Return (X, Y) of the center of cell containing provided text 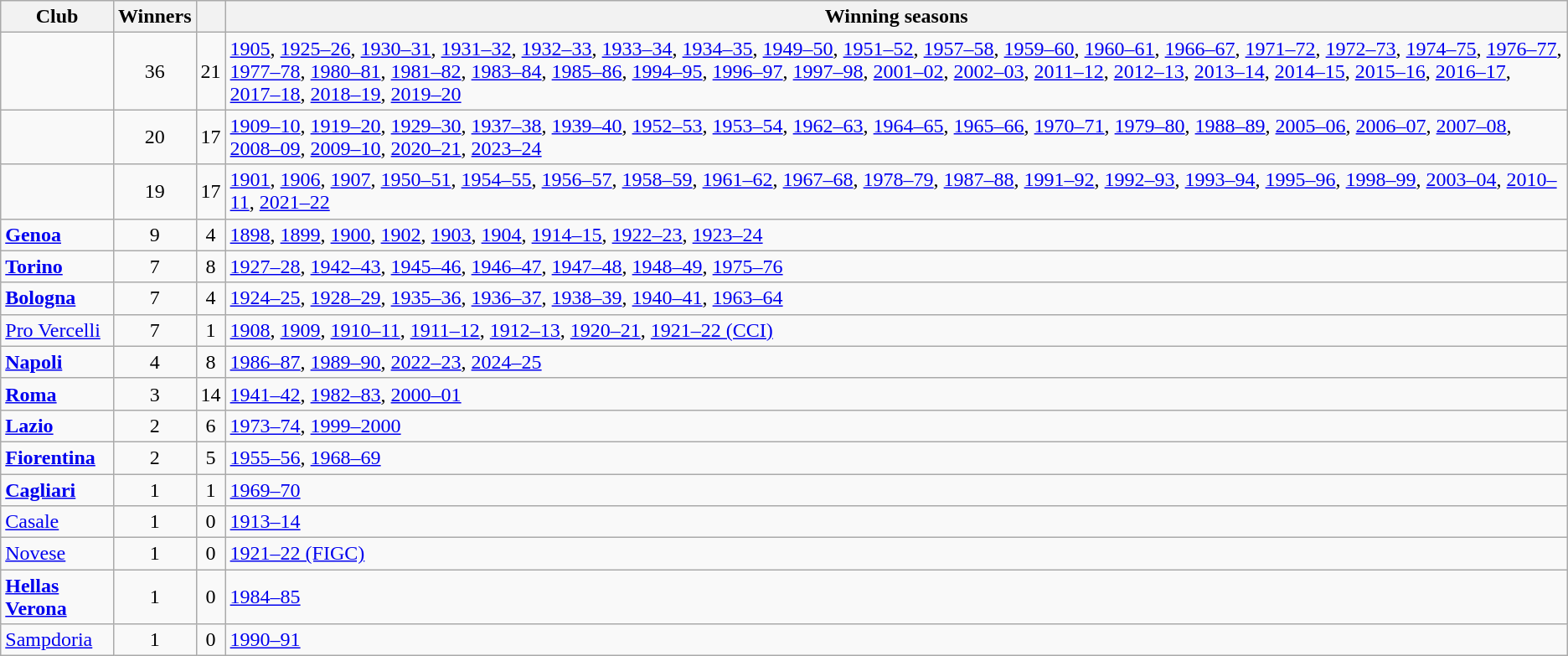
Pro Vercelli (57, 330)
Sampdoria (57, 640)
1984–85 (896, 597)
6 (211, 426)
Roma (57, 394)
1990–91 (896, 640)
Cagliari (57, 490)
1927–28, 1942–43, 1945–46, 1946–47, 1947–48, 1948–49, 1975–76 (896, 266)
1973–74, 1999–2000 (896, 426)
1924–25, 1928–29, 1935–36, 1936–37, 1938–39, 1940–41, 1963–64 (896, 298)
Novese (57, 554)
Casale (57, 522)
Hellas Verona (57, 597)
36 (154, 71)
Napoli (57, 362)
Torino (57, 266)
1908, 1909, 1910–11, 1911–12, 1912–13, 1920–21, 1921–22 (CCI) (896, 330)
1898, 1899, 1900, 1902, 1903, 1904, 1914–15, 1922–23, 1923–24 (896, 235)
1986–87, 1989–90, 2022–23, 2024–25 (896, 362)
Fiorentina (57, 457)
3 (154, 394)
Winning seasons (896, 17)
20 (154, 137)
Winners (154, 17)
14 (211, 394)
1913–14 (896, 522)
Bologna (57, 298)
Club (57, 17)
1921–22 (FIGC) (896, 554)
21 (211, 71)
5 (211, 457)
1969–70 (896, 490)
1941–42, 1982–83, 2000–01 (896, 394)
9 (154, 235)
1955–56, 1968–69 (896, 457)
Lazio (57, 426)
19 (154, 191)
Genoa (57, 235)
